For the text-containing cell, return its midpoint in [x, y] coordinate format. 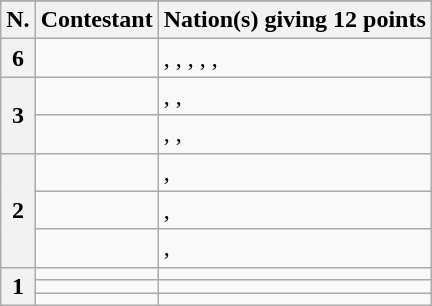
2 [18, 210]
Contestant [96, 20]
3 [18, 115]
6 [18, 58]
, , , , , [294, 58]
1 [18, 286]
N. [18, 20]
Nation(s) giving 12 points [294, 20]
